Capture the cell that displays the provided text and extract its (x, y) central coordinate. 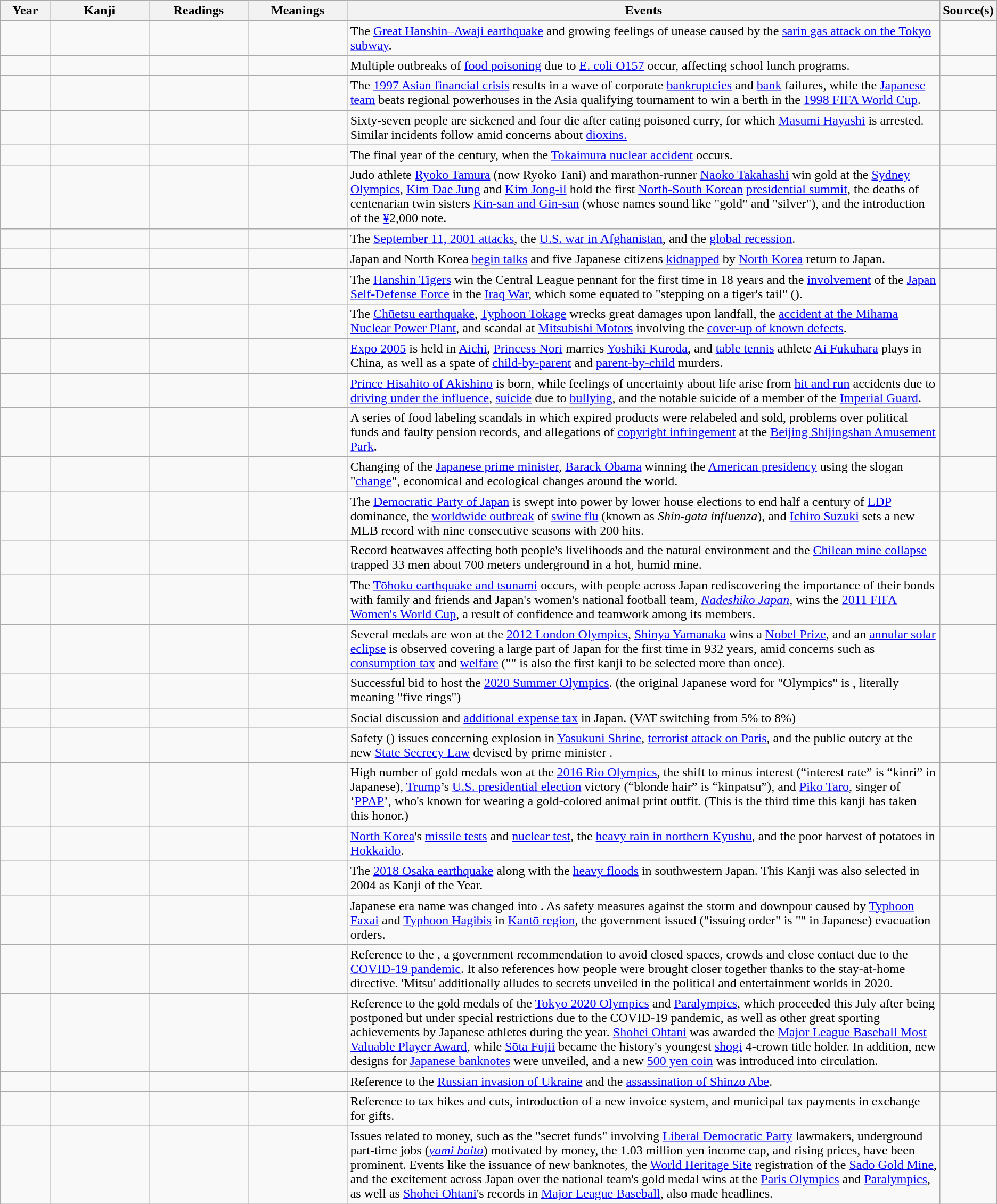
Source(s) (968, 11)
Events (643, 11)
Readings (199, 11)
North Korea's missile tests and nuclear test, the heavy rain in northern Kyushu, and the poor harvest of potatoes in Hokkaido. (643, 843)
The September 11, 2001 attacks, the U.S. war in Afghanistan, and the global recession. (643, 239)
The 2018 Osaka earthquake along with the heavy floods in southwestern Japan. This Kanji was also selected in 2004 as Kanji of the Year. (643, 878)
The final year of the century, when the Tokaimura nuclear accident occurs. (643, 155)
Reference to the Russian invasion of Ukraine and the assassination of Shinzo Abe. (643, 1082)
Year (26, 11)
Social discussion and additional expense tax in Japan. (VAT switching from 5% to 8%) (643, 718)
Successful bid to host the 2020 Summer Olympics. (the original Japanese word for "Olympics" is , literally meaning "five rings") (643, 690)
Japan and North Korea begin talks and five Japanese citizens kidnapped by North Korea return to Japan. (643, 259)
The Great Hanshin–Awaji earthquake and growing feelings of unease caused by the sarin gas attack on the Tokyo subway. (643, 38)
Kanji (100, 11)
Meanings (298, 11)
Multiple outbreaks of food poisoning due to E. coli O157 occur, affecting school lunch programs. (643, 65)
Reference to tax hikes and cuts, introduction of a new invoice system, and municipal tax payments in exchange for gifts. (643, 1109)
